Scan for the cell matching the given text and deliver its [x, y] coordinate at center. 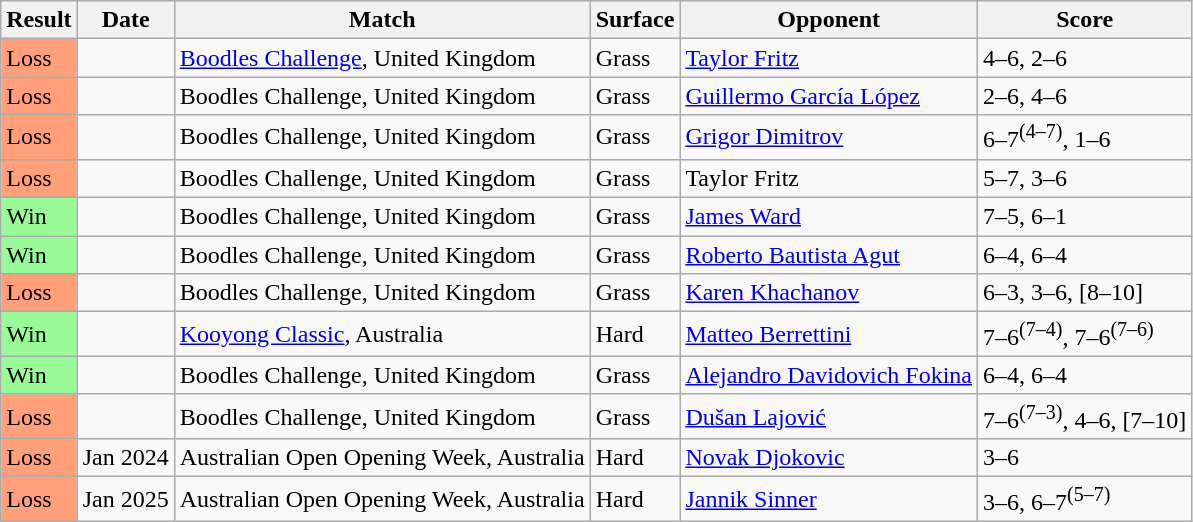
Grigor Dimitrov [829, 138]
6–7(4–7), 1–6 [1085, 138]
Matteo Berrettini [829, 334]
Score [1085, 20]
Roberto Bautista Agut [829, 255]
7–6(7–3), 4–6, [7–10] [1085, 416]
7–5, 6–1 [1085, 217]
Jan 2024 [126, 458]
Result [39, 20]
Guillermo García López [829, 96]
Dušan Lajović [829, 416]
Match [382, 20]
6–3, 3–6, [8–10] [1085, 293]
Opponent [829, 20]
7–6(7–4), 7–6(7–6) [1085, 334]
Date [126, 20]
Jannik Sinner [829, 500]
2–6, 4–6 [1085, 96]
Surface [635, 20]
5–7, 3–6 [1085, 178]
Jan 2025 [126, 500]
Karen Khachanov [829, 293]
3–6, 6–7(5–7) [1085, 500]
Kooyong Classic, Australia [382, 334]
Novak Djokovic [829, 458]
3–6 [1085, 458]
4–6, 2–6 [1085, 58]
James Ward [829, 217]
Alejandro Davidovich Fokina [829, 375]
